Capture the cell that displays the provided text and extract its (X, Y) central coordinate. 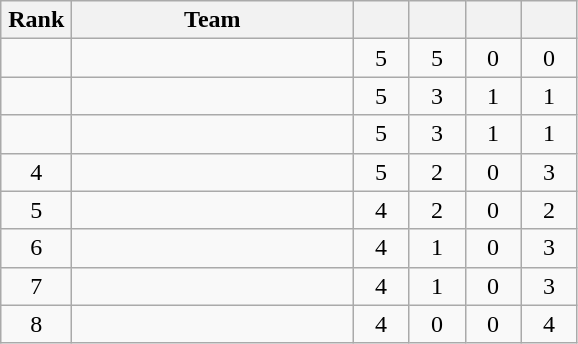
6 (36, 248)
Rank (36, 20)
8 (36, 324)
Team (212, 20)
7 (36, 286)
